Locate the cell with the specified text and output its [X, Y] center coordinate. 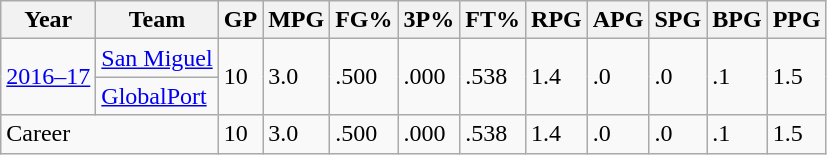
FG% [364, 20]
3P% [429, 20]
GP [240, 20]
2016–17 [48, 77]
APG [618, 20]
PPG [796, 20]
SPG [678, 20]
MPG [296, 20]
GlobalPort [157, 96]
BPG [737, 20]
Career [110, 134]
Team [157, 20]
RPG [557, 20]
San Miguel [157, 58]
Year [48, 20]
FT% [493, 20]
